Scan for the cell matching the given text and deliver its (x, y) coordinate at center. 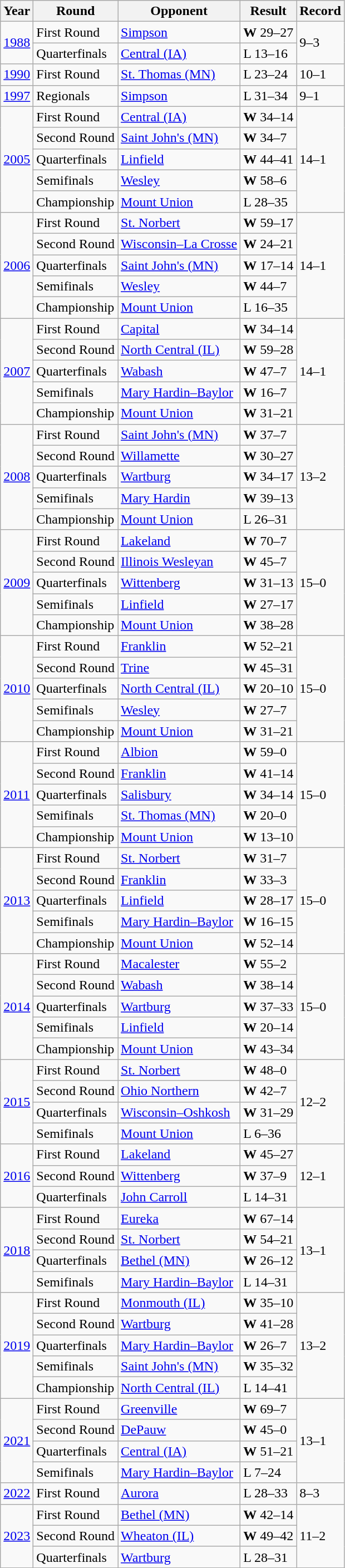
2005 (17, 159)
Wisconsin–Oshkosh (179, 1112)
Greenville (179, 1409)
W 39–13 (268, 498)
W 27–7 (268, 710)
W 20–10 (268, 689)
Trine (179, 668)
W 24–21 (268, 244)
L 31–34 (268, 96)
W 20–14 (268, 1028)
12–2 (321, 1102)
L 14–41 (268, 1388)
2006 (17, 265)
Regionals (76, 96)
DePauw (179, 1430)
2013 (17, 900)
2010 (17, 689)
W 52–14 (268, 943)
1997 (17, 96)
W 52–21 (268, 647)
W 49–42 (268, 1536)
Aurora (179, 1493)
W 37–7 (268, 435)
L 13–16 (268, 53)
Wisconsin–La Crosse (179, 244)
2022 (17, 1493)
12–1 (321, 1176)
W 43–34 (268, 1049)
W 45–0 (268, 1430)
2018 (17, 1250)
W 13–10 (268, 837)
W 31–13 (268, 583)
W 55–2 (268, 964)
Wheaton (IL) (179, 1536)
2016 (17, 1176)
2019 (17, 1345)
L 7–24 (268, 1472)
W 67–14 (268, 1218)
W 34–7 (268, 138)
W 51–21 (268, 1451)
W 48–0 (268, 1070)
W 16–15 (268, 921)
2023 (17, 1536)
W 54–21 (268, 1239)
W 47–7 (268, 371)
W 41–14 (268, 773)
W 58–6 (268, 180)
Capital (179, 329)
W 33–3 (268, 879)
John Carroll (179, 1197)
Willamette (179, 456)
Ohio Northern (179, 1091)
L 23–24 (268, 75)
W 26–12 (268, 1260)
W 38–14 (268, 985)
W 34–17 (268, 477)
Albion (179, 752)
W 70–7 (268, 540)
W 31–7 (268, 858)
W 44–7 (268, 287)
L 28–33 (268, 1493)
W 42–14 (268, 1515)
W 38–28 (268, 625)
W 17–14 (268, 265)
W 28–17 (268, 900)
L 16–35 (268, 308)
W 35–32 (268, 1367)
W 20–0 (268, 816)
L 6–36 (268, 1133)
W 59–28 (268, 350)
2011 (17, 795)
L 28–31 (268, 1557)
W 31–29 (268, 1112)
2021 (17, 1441)
W 59–17 (268, 223)
W 27–17 (268, 604)
2014 (17, 1007)
L 26–31 (268, 519)
Illinois Wesleyan (179, 561)
Opponent (179, 11)
W 30–27 (268, 456)
1988 (17, 43)
W 59–0 (268, 752)
8–3 (321, 1493)
W 16–7 (268, 392)
W 29–27 (268, 32)
W 44–41 (268, 159)
W 35–10 (268, 1303)
2007 (17, 371)
Macalester (179, 964)
W 45–7 (268, 561)
W 69–7 (268, 1409)
W 45–27 (268, 1155)
Salisbury (179, 795)
W 41–28 (268, 1324)
2009 (17, 583)
W 42–7 (268, 1091)
L 28–35 (268, 201)
9–3 (321, 43)
Record (321, 11)
9–1 (321, 96)
Round (76, 11)
2015 (17, 1102)
W 37–33 (268, 1007)
Year (17, 11)
1990 (17, 75)
11–2 (321, 1536)
Result (268, 11)
Eureka (179, 1218)
10–1 (321, 75)
W 45–31 (268, 668)
W 37–9 (268, 1176)
Mary Hardin (179, 498)
Monmouth (IL) (179, 1303)
2008 (17, 477)
W 26–7 (268, 1345)
